Identify which cell holds the provided text, then report its (x, y) central coordinate. 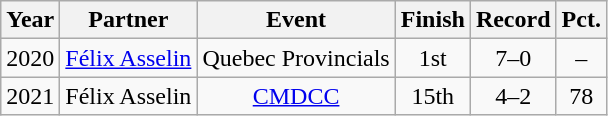
Year (30, 20)
15th (432, 96)
4–2 (513, 96)
Finish (432, 20)
CMDCC (296, 96)
7–0 (513, 58)
2020 (30, 58)
1st (432, 58)
78 (581, 96)
– (581, 58)
Pct. (581, 20)
2021 (30, 96)
Record (513, 20)
Partner (128, 20)
Quebec Provincials (296, 58)
Event (296, 20)
